Return the [x, y] coordinate for the center point of the cell that contains the specified text.  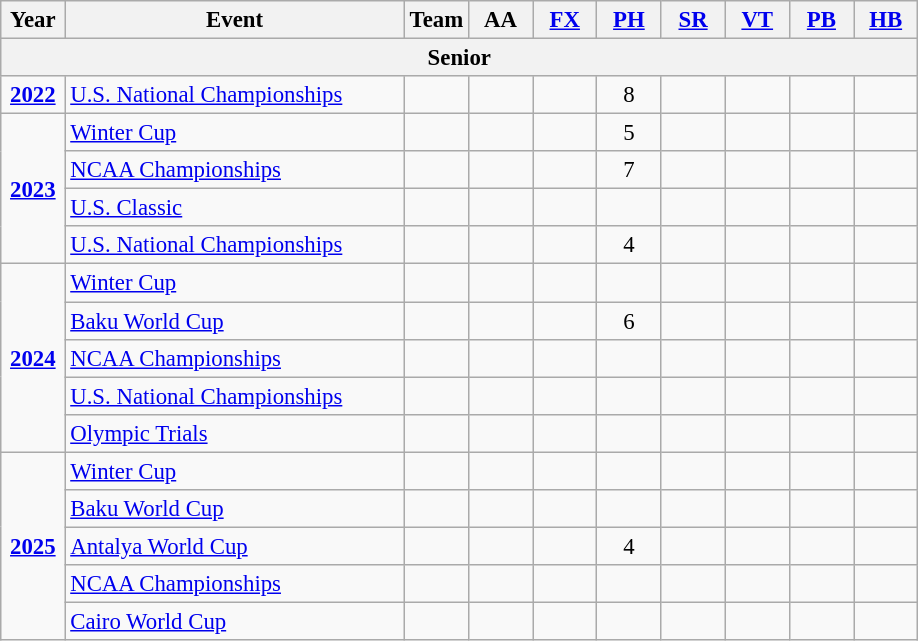
Year [33, 20]
PH [629, 20]
2023 [33, 189]
2025 [33, 546]
Olympic Trials [234, 433]
Cairo World Cup [234, 621]
U.S. Classic [234, 208]
5 [629, 133]
FX [565, 20]
Team [436, 20]
2024 [33, 358]
PB [821, 20]
7 [629, 170]
AA [500, 20]
Event [234, 20]
VT [757, 20]
8 [629, 95]
HB [886, 20]
Antalya World Cup [234, 546]
6 [629, 321]
2022 [33, 95]
SR [693, 20]
Senior [460, 58]
